Extract the [x, y] coordinate from the center of the cell holding the provided text.  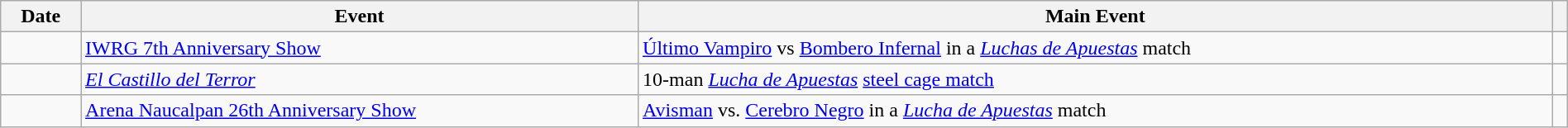
Arena Naucalpan 26th Anniversary Show [360, 111]
Date [41, 17]
Event [360, 17]
10-man Lucha de Apuestas steel cage match [1096, 79]
Avisman vs. Cerebro Negro in a Lucha de Apuestas match [1096, 111]
Último Vampiro vs Bombero Infernal in a Luchas de Apuestas match [1096, 48]
El Castillo del Terror [360, 79]
IWRG 7th Anniversary Show [360, 48]
Main Event [1096, 17]
